Search for the cell housing the specified text and yield its (x, y) center coordinate. 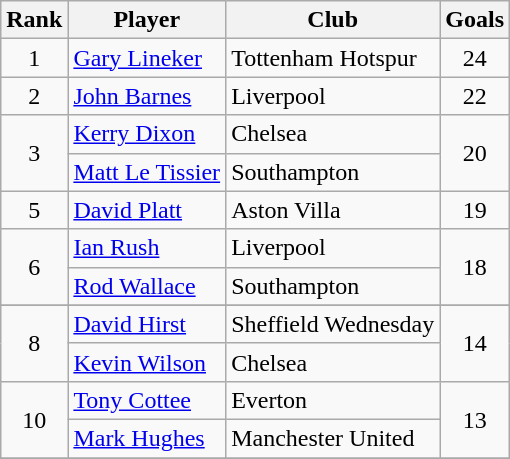
1 (34, 58)
5 (34, 210)
Mark Hughes (147, 438)
David Hirst (147, 324)
3 (34, 153)
14 (475, 343)
20 (475, 153)
John Barnes (147, 96)
Tony Cottee (147, 400)
David Platt (147, 210)
Player (147, 20)
22 (475, 96)
24 (475, 58)
8 (34, 343)
2 (34, 96)
Sheffield Wednesday (333, 324)
Gary Lineker (147, 58)
Rank (34, 20)
Goals (475, 20)
Rod Wallace (147, 286)
10 (34, 419)
18 (475, 267)
Tottenham Hotspur (333, 58)
Kerry Dixon (147, 134)
Ian Rush (147, 248)
6 (34, 267)
Aston Villa (333, 210)
Kevin Wilson (147, 362)
Everton (333, 400)
19 (475, 210)
Club (333, 20)
Matt Le Tissier (147, 172)
Manchester United (333, 438)
13 (475, 419)
